Pinpoint the cell where the given text exists, returning its (x, y) midpoint coordinate. 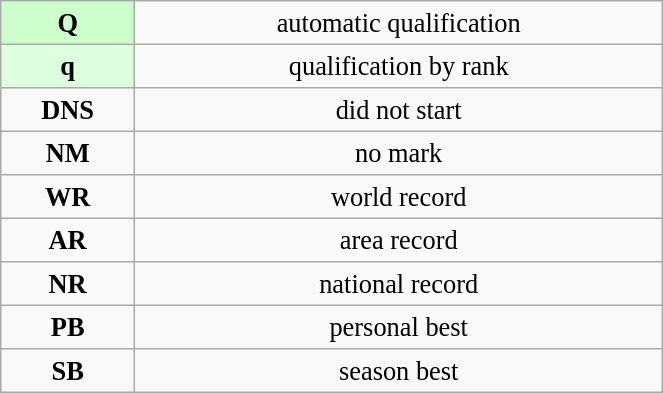
did not start (399, 109)
WR (68, 197)
national record (399, 284)
personal best (399, 327)
area record (399, 240)
q (68, 66)
SB (68, 371)
DNS (68, 109)
Q (68, 22)
season best (399, 371)
world record (399, 197)
PB (68, 327)
NM (68, 153)
NR (68, 284)
qualification by rank (399, 66)
automatic qualification (399, 22)
no mark (399, 153)
AR (68, 240)
